Determine the (x, y) coordinate at the center of the cell enclosing the given text.  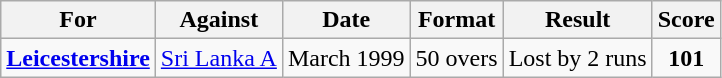
101 (686, 58)
Lost by 2 runs (578, 58)
Result (578, 20)
Date (346, 20)
Format (456, 20)
Against (218, 20)
Leicestershire (78, 58)
50 overs (456, 58)
Sri Lanka A (218, 58)
For (78, 20)
March 1999 (346, 58)
Score (686, 20)
